Detect which cell encompasses the target text, then output its [X, Y] center coordinate. 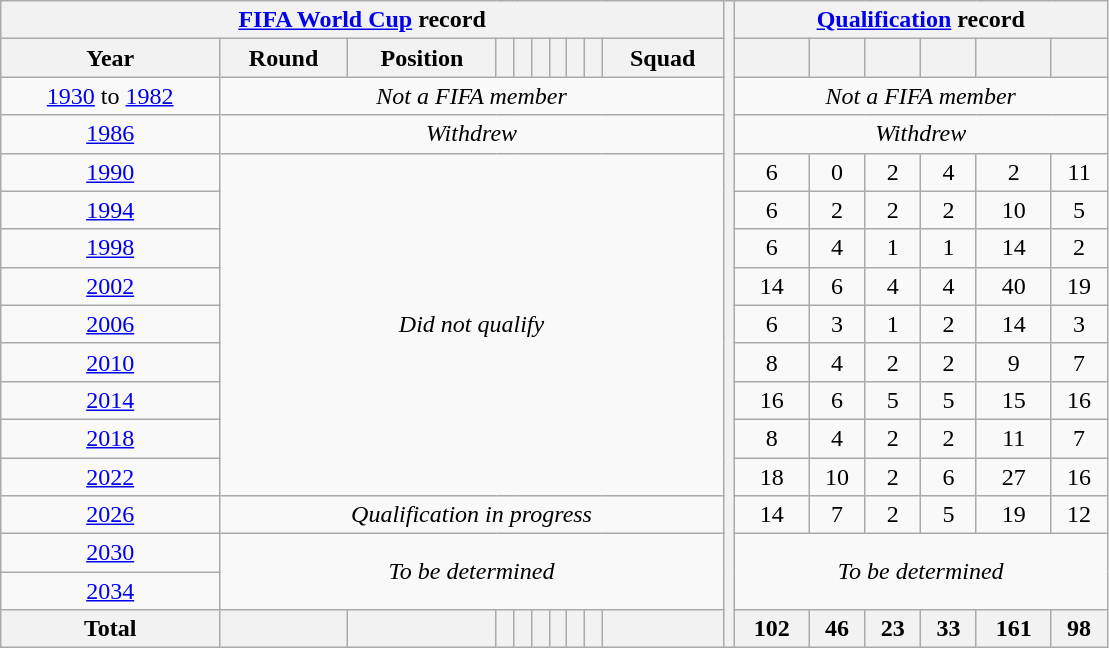
18 [772, 477]
102 [772, 629]
1930 to 1982 [110, 96]
Round [284, 58]
98 [1079, 629]
161 [1014, 629]
Total [110, 629]
40 [1014, 286]
2022 [110, 477]
0 [837, 172]
9 [1014, 362]
2006 [110, 324]
Position [422, 58]
2010 [110, 362]
15 [1014, 400]
1994 [110, 210]
2018 [110, 438]
Squad [663, 58]
2034 [110, 591]
1990 [110, 172]
1998 [110, 248]
23 [893, 629]
27 [1014, 477]
1986 [110, 134]
2030 [110, 553]
2014 [110, 400]
Did not qualify [472, 324]
12 [1079, 515]
Qualification record [920, 20]
Qualification in progress [472, 515]
Year [110, 58]
2026 [110, 515]
46 [837, 629]
2002 [110, 286]
33 [949, 629]
FIFA World Cup record [362, 20]
